Locate the cell with the specified text and output its [X, Y] center coordinate. 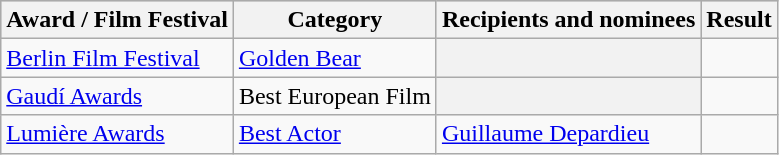
Best European Film [334, 96]
Gaudí Awards [118, 96]
Award / Film Festival [118, 20]
Result [739, 20]
Category [334, 20]
Guillaume Depardieu [568, 134]
Golden Bear [334, 58]
Best Actor [334, 134]
Recipients and nominees [568, 20]
Lumière Awards [118, 134]
Berlin Film Festival [118, 58]
